Output the [X, Y] coordinate of the center of the cell containing the given text.  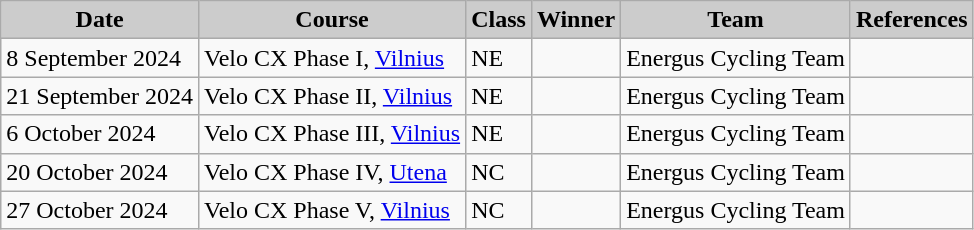
Velo CX Phase I, Vilnius [332, 58]
Velo CX Phase II, Vilnius [332, 96]
21 September 2024 [100, 96]
Course [332, 20]
Team [736, 20]
27 October 2024 [100, 210]
Velo CX Phase III, Vilnius [332, 134]
Winner [576, 20]
Velo CX Phase IV, Utena [332, 172]
Class [499, 20]
6 October 2024 [100, 134]
Date [100, 20]
Velo CX Phase V, Vilnius [332, 210]
20 October 2024 [100, 172]
References [912, 20]
8 September 2024 [100, 58]
